Provide the (x, y) coordinate of the cell's center where the given text is located.  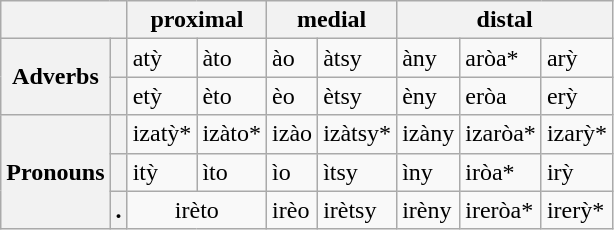
irètsy (358, 210)
ìo (292, 172)
erỳ (576, 96)
irỳ (576, 172)
aròa* (501, 58)
medial (332, 20)
ireròa* (501, 210)
àtsy (358, 58)
arỳ (576, 58)
irerỳ* (576, 210)
èny (428, 96)
proximal (196, 20)
izatỳ* (162, 134)
distal (505, 20)
àny (428, 58)
izarỳ* (576, 134)
Pronouns (56, 172)
ètsy (358, 96)
atỳ (162, 58)
irèo (292, 210)
ìtsy (358, 172)
etỳ (162, 96)
Adverbs (56, 77)
irèny (428, 210)
ìny (428, 172)
izàtsy* (358, 134)
èto (232, 96)
ào (292, 58)
irèto (196, 210)
izaròa* (501, 134)
àto (232, 58)
iròa* (501, 172)
ìto (232, 172)
èo (292, 96)
eròa (501, 96)
izàto* (232, 134)
izào (292, 134)
itỳ (162, 172)
izàny (428, 134)
. (118, 210)
